Return the (x, y) coordinate for the center point of the cell that contains the specified text.  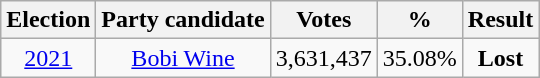
Votes (324, 20)
Election (48, 20)
Party candidate (183, 20)
Result (500, 20)
35.08% (420, 58)
% (420, 20)
Lost (500, 58)
Bobi Wine (183, 58)
3,631,437 (324, 58)
2021 (48, 58)
